Find where the given text appears and provide that cell's center as (x, y) coordinate. 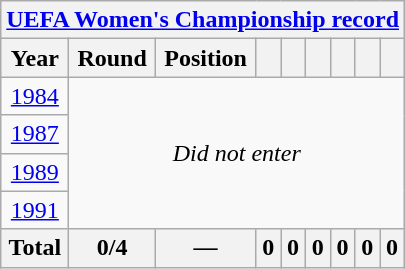
— (206, 248)
Year (35, 58)
1984 (35, 96)
Did not enter (237, 153)
1991 (35, 210)
Round (112, 58)
Total (35, 248)
Position (206, 58)
1987 (35, 134)
1989 (35, 172)
0/4 (112, 248)
UEFA Women's Championship record (203, 20)
